Identify which cell holds the provided text, then report its [X, Y] central coordinate. 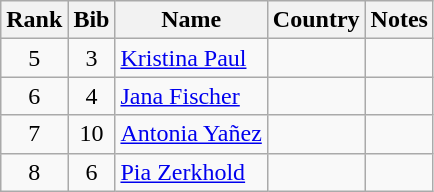
Rank [34, 20]
Antonia Yañez [191, 134]
Jana Fischer [191, 96]
Bib [92, 20]
4 [92, 96]
3 [92, 58]
Country [316, 20]
10 [92, 134]
8 [34, 172]
Notes [399, 20]
7 [34, 134]
Kristina Paul [191, 58]
Name [191, 20]
5 [34, 58]
Pia Zerkhold [191, 172]
